From the cell containing the given text, extract its center point as (X, Y) coordinate. 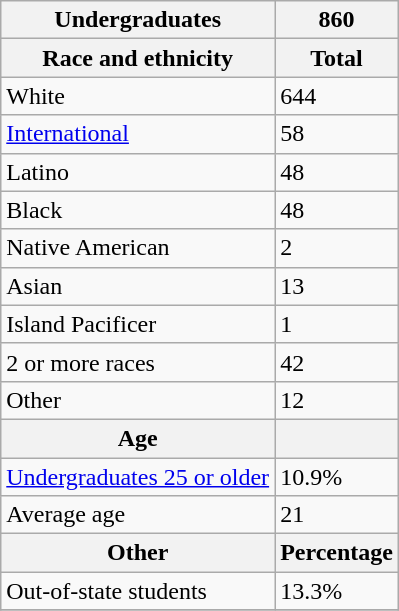
Latino (138, 172)
860 (337, 20)
Age (138, 438)
Out-of-state students (138, 591)
2 (337, 248)
12 (337, 400)
Total (337, 58)
Island Pacificer (138, 324)
Black (138, 210)
Undergraduates 25 or older (138, 477)
Asian (138, 286)
White (138, 96)
International (138, 134)
Undergraduates (138, 20)
644 (337, 96)
Native American (138, 248)
58 (337, 134)
10.9% (337, 477)
42 (337, 362)
13 (337, 286)
21 (337, 515)
Race and ethnicity (138, 58)
1 (337, 324)
2 or more races (138, 362)
Average age (138, 515)
13.3% (337, 591)
Percentage (337, 553)
